Identify which cell holds the provided text, then report its [x, y] central coordinate. 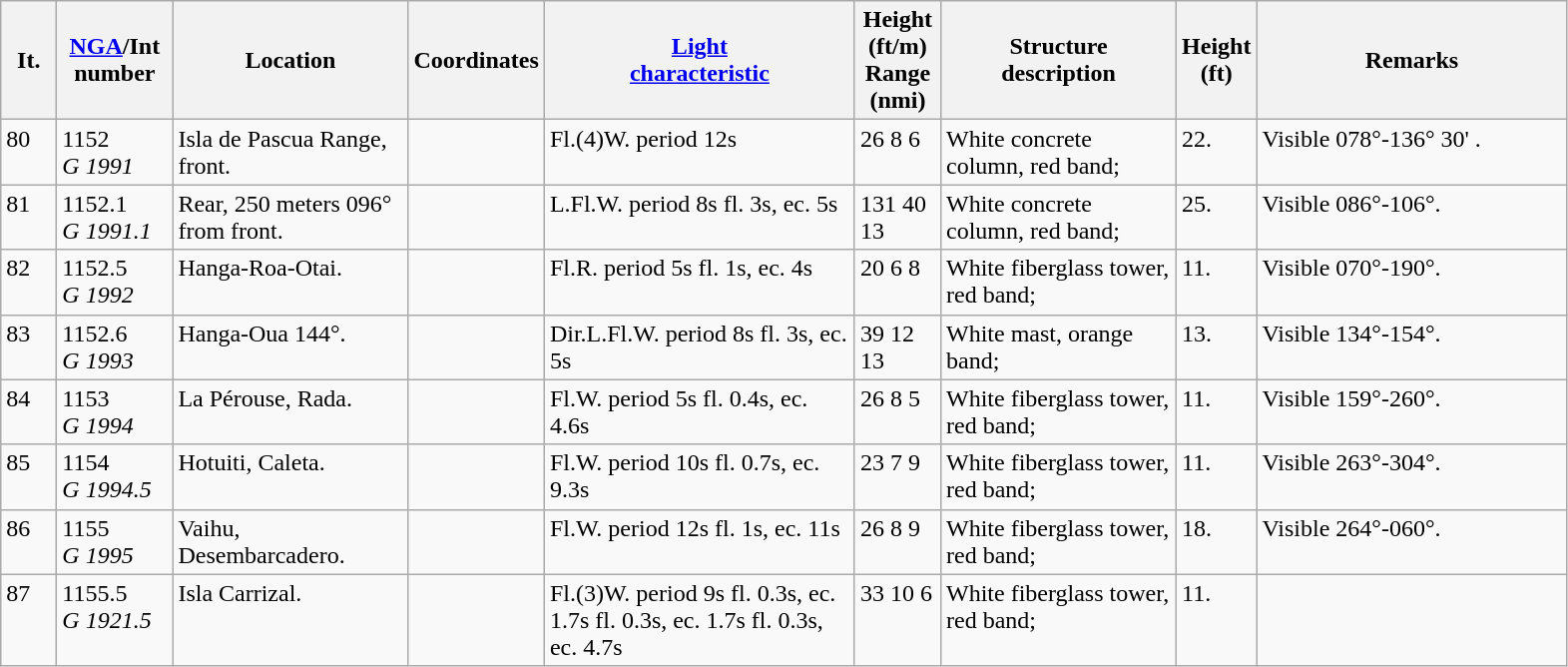
Visible 070°-190°. [1411, 282]
Visible 159°-260°. [1411, 411]
22. [1217, 152]
84 [29, 411]
It. [29, 60]
26 8 9 [897, 541]
80 [29, 152]
1154G 1994.5 [115, 477]
Vaihu, Desembarcadero. [290, 541]
Coordinates [476, 60]
La Pérouse, Rada. [290, 411]
131 40 13 [897, 218]
Visible 264°-060°. [1411, 541]
81 [29, 218]
25. [1217, 218]
Isla Carrizal. [290, 620]
NGA/Intnumber [115, 60]
85 [29, 477]
83 [29, 347]
Rear, 250 meters 096° from front. [290, 218]
Hanga-Roa-Otai. [290, 282]
Visible 134°-154°. [1411, 347]
82 [29, 282]
1152.6G 1993 [115, 347]
Height (ft/m)Range (nmi) [897, 60]
Height (ft) [1217, 60]
26 8 5 [897, 411]
1155.5G 1921.5 [115, 620]
13. [1217, 347]
Fl.W. period 5s fl. 0.4s, ec. 4.6s [699, 411]
Fl.R. period 5s fl. 1s, ec. 4s [699, 282]
39 12 13 [897, 347]
Isla de Pascua Range, front. [290, 152]
18. [1217, 541]
Visible 078°-136° 30' . [1411, 152]
26 8 6 [897, 152]
33 10 6 [897, 620]
Fl.(4)W. period 12s [699, 152]
20 6 8 [897, 282]
Fl.(3)W. period 9s fl. 0.3s, ec. 1.7s fl. 0.3s, ec. 1.7s fl. 0.3s, ec. 4.7s [699, 620]
Dir.L.Fl.W. period 8s fl. 3s, ec. 5s [699, 347]
Structuredescription [1058, 60]
Location [290, 60]
Remarks [1411, 60]
86 [29, 541]
Hanga-Oua 144°. [290, 347]
White mast, orange band; [1058, 347]
Visible 086°-106°. [1411, 218]
Visible 263°-304°. [1411, 477]
Hotuiti, Caleta. [290, 477]
L.Fl.W. period 8s fl. 3s, ec. 5s [699, 218]
Fl.W. period 12s fl. 1s, ec. 11s [699, 541]
1153G 1994 [115, 411]
Fl.W. period 10s fl. 0.7s, ec. 9.3s [699, 477]
87 [29, 620]
1152.1G 1991.1 [115, 218]
1155G 1995 [115, 541]
23 7 9 [897, 477]
1152.5G 1992 [115, 282]
Lightcharacteristic [699, 60]
1152G 1991 [115, 152]
